Return the (x, y) coordinate for the center point of the cell that contains the specified text.  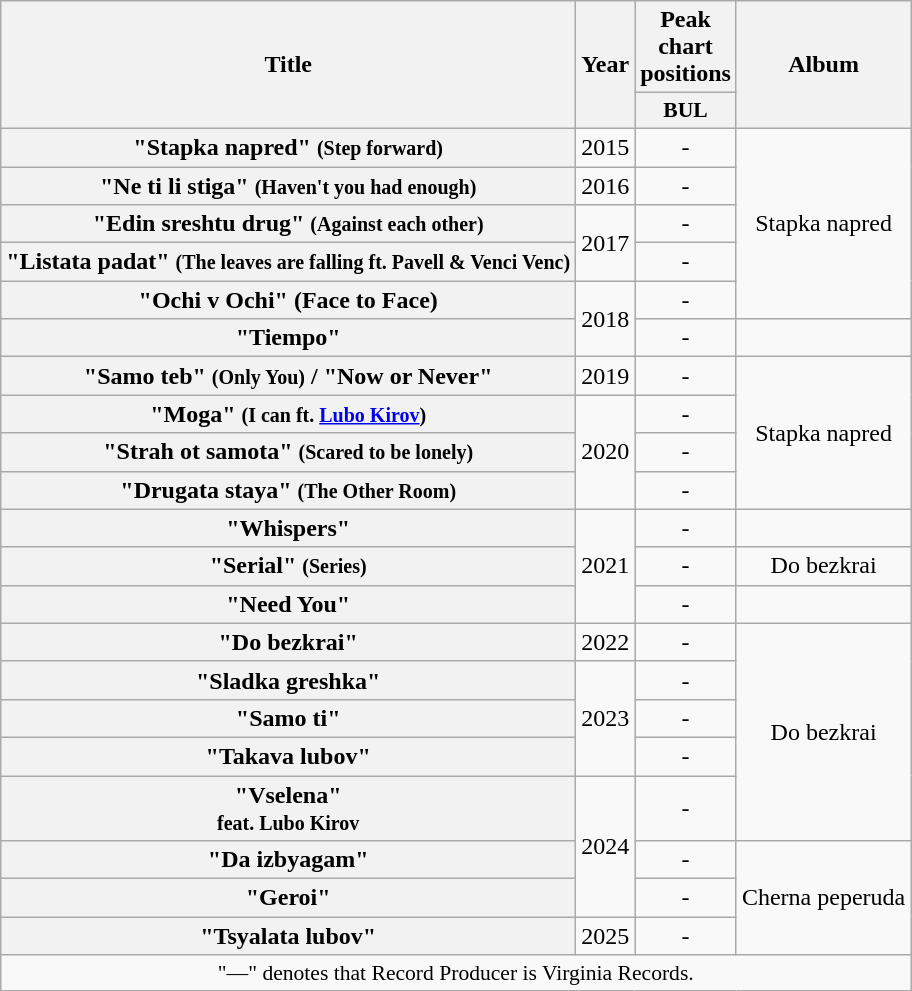
2025 (606, 936)
2018 (606, 319)
Album (823, 65)
Cherna peperuda (823, 898)
"Serial" (Series) (288, 566)
"Stapka napred" (Step forward) (288, 147)
2017 (606, 243)
2022 (606, 642)
"—" denotes that Record Producer is Virginia Records. (456, 973)
"Ne ti li stiga" (Haven't you had enough) (288, 185)
"Strah ot samota" (Scared to be lonely) (288, 452)
"Need You" (288, 604)
"Samo ti" (288, 718)
"Tsyalata lubov" (288, 936)
2015 (606, 147)
2023 (606, 718)
2021 (606, 566)
"Da izbyagam" (288, 860)
"Tiempo" (288, 338)
"Takava lubov" (288, 756)
Title (288, 65)
"Geroi" (288, 898)
"Ochi v Ochi" (Face to Face) (288, 300)
"Drugata staya" (The Other Room) (288, 490)
2020 (606, 452)
"Edin sreshtu drug" (Against each other) (288, 224)
2016 (606, 185)
"Whispers" (288, 528)
2019 (606, 376)
"Listata padat" (The leaves are falling ft. Pavell & Venci Venc) (288, 262)
"Sladka greshka" (288, 680)
Year (606, 65)
"Vselena" feat. Lubo Kirov (288, 808)
2024 (606, 846)
"Samo teb" (Only You) / "Now or Never" (288, 376)
"Do bezkrai" (288, 642)
"Moga" (I can ft. Lubo Kirov) (288, 414)
BUL (686, 111)
Peak chart positions (686, 47)
